Determine the (x, y) coordinate at the center of the cell enclosing the given text.  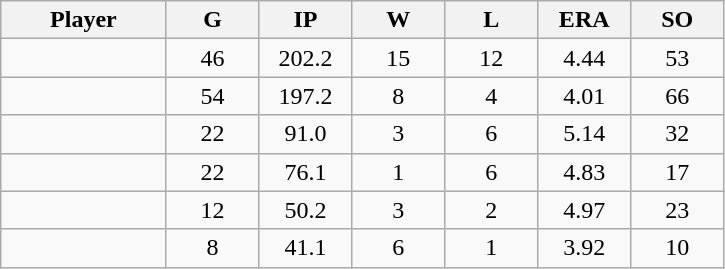
SO (678, 20)
ERA (584, 20)
66 (678, 96)
46 (212, 58)
5.14 (584, 134)
91.0 (306, 134)
2 (492, 210)
4.44 (584, 58)
L (492, 20)
76.1 (306, 172)
54 (212, 96)
4.83 (584, 172)
23 (678, 210)
50.2 (306, 210)
197.2 (306, 96)
15 (398, 58)
53 (678, 58)
4 (492, 96)
41.1 (306, 248)
4.97 (584, 210)
202.2 (306, 58)
IP (306, 20)
3.92 (584, 248)
Player (84, 20)
32 (678, 134)
10 (678, 248)
17 (678, 172)
4.01 (584, 96)
W (398, 20)
G (212, 20)
